Search for the cell housing the specified text and yield its [X, Y] center coordinate. 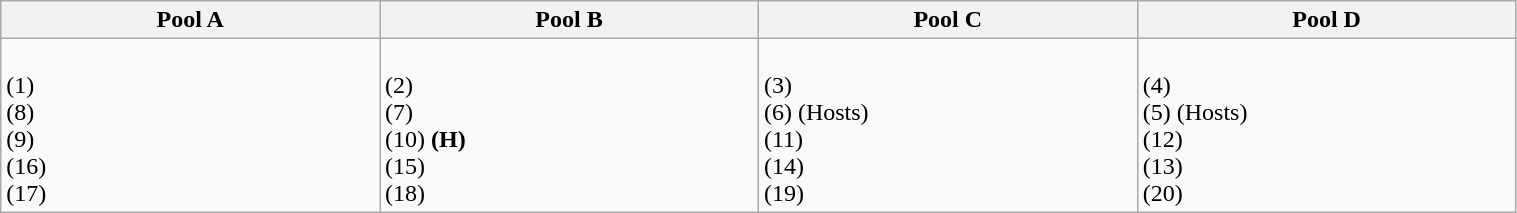
(1) (8) (9) (16) (17) [190, 126]
(3) (6) (Hosts) (11) (14) (19) [948, 126]
Pool A [190, 20]
Pool B [570, 20]
Pool C [948, 20]
Pool D [1326, 20]
(2) (7) (10) (H) (15) (18) [570, 126]
(4) (5) (Hosts) (12) (13) (20) [1326, 126]
